Provide the (X, Y) coordinate of the cell's center where the given text is located.  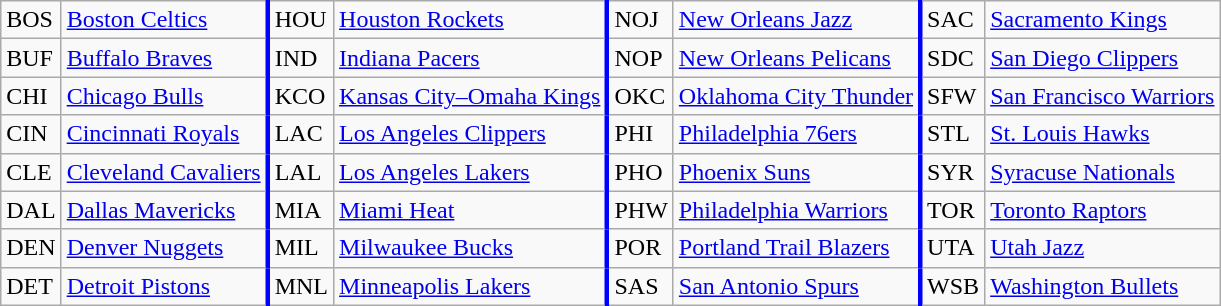
San Antonio Spurs (796, 286)
Toronto Raptors (1102, 210)
IND (301, 58)
San Francisco Warriors (1102, 96)
CIN (31, 134)
MNL (301, 286)
Phoenix Suns (796, 172)
Oklahoma City Thunder (796, 96)
TOR (952, 210)
Boston Celtics (164, 20)
OKC (640, 96)
SAC (952, 20)
Los Angeles Lakers (471, 172)
Milwaukee Bucks (471, 248)
Cleveland Cavaliers (164, 172)
SDC (952, 58)
STL (952, 134)
Washington Bullets (1102, 286)
Utah Jazz (1102, 248)
HOU (301, 20)
San Diego Clippers (1102, 58)
SAS (640, 286)
New Orleans Jazz (796, 20)
PHO (640, 172)
St. Louis Hawks (1102, 134)
POR (640, 248)
Indiana Pacers (471, 58)
Chicago Bulls (164, 96)
LAC (301, 134)
PHI (640, 134)
MIA (301, 210)
CHI (31, 96)
BOS (31, 20)
Portland Trail Blazers (796, 248)
NOJ (640, 20)
Syracuse Nationals (1102, 172)
Detroit Pistons (164, 286)
BUF (31, 58)
UTA (952, 248)
Houston Rockets (471, 20)
Kansas City–Omaha Kings (471, 96)
Philadelphia 76ers (796, 134)
WSB (952, 286)
Dallas Mavericks (164, 210)
Denver Nuggets (164, 248)
PHW (640, 210)
LAL (301, 172)
Sacramento Kings (1102, 20)
Cincinnati Royals (164, 134)
DET (31, 286)
SYR (952, 172)
Philadelphia Warriors (796, 210)
Miami Heat (471, 210)
DAL (31, 210)
CLE (31, 172)
NOP (640, 58)
Minneapolis Lakers (471, 286)
New Orleans Pelicans (796, 58)
SFW (952, 96)
DEN (31, 248)
Buffalo Braves (164, 58)
Los Angeles Clippers (471, 134)
KCO (301, 96)
MIL (301, 248)
